Return the [X, Y] coordinate for the center point of the cell that contains the specified text.  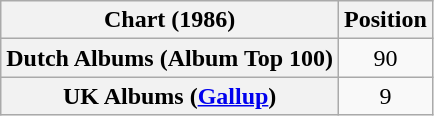
Dutch Albums (Album Top 100) [170, 58]
Chart (1986) [170, 20]
9 [386, 96]
UK Albums (Gallup) [170, 96]
90 [386, 58]
Position [386, 20]
